Return (x, y) of the center of cell containing provided text 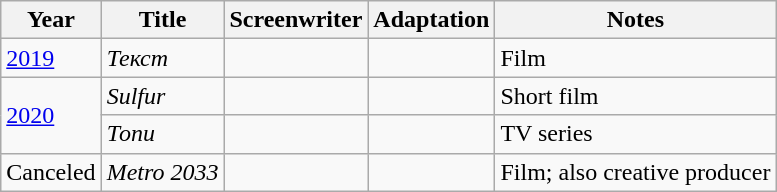
TV series (636, 134)
Текст (162, 58)
2020 (51, 115)
Year (51, 20)
Film (636, 58)
Топи (162, 134)
Title (162, 20)
Film; also creative producer (636, 172)
Short film (636, 96)
Adaptation (432, 20)
Canceled (51, 172)
Sulfur (162, 96)
Screenwriter (296, 20)
2019 (51, 58)
Notes (636, 20)
Metro 2033 (162, 172)
